Output the (x, y) coordinate of the center of the cell containing the given text.  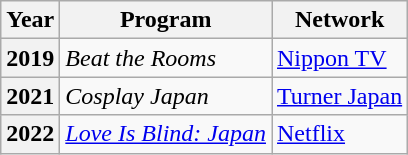
Turner Japan (340, 96)
Love Is Blind: Japan (166, 134)
2019 (30, 58)
Nippon TV (340, 58)
Year (30, 20)
Netflix (340, 134)
2022 (30, 134)
Network (340, 20)
Cosplay Japan (166, 96)
2021 (30, 96)
Program (166, 20)
Beat the Rooms (166, 58)
